Locate the cell with the specified text and output its [x, y] center coordinate. 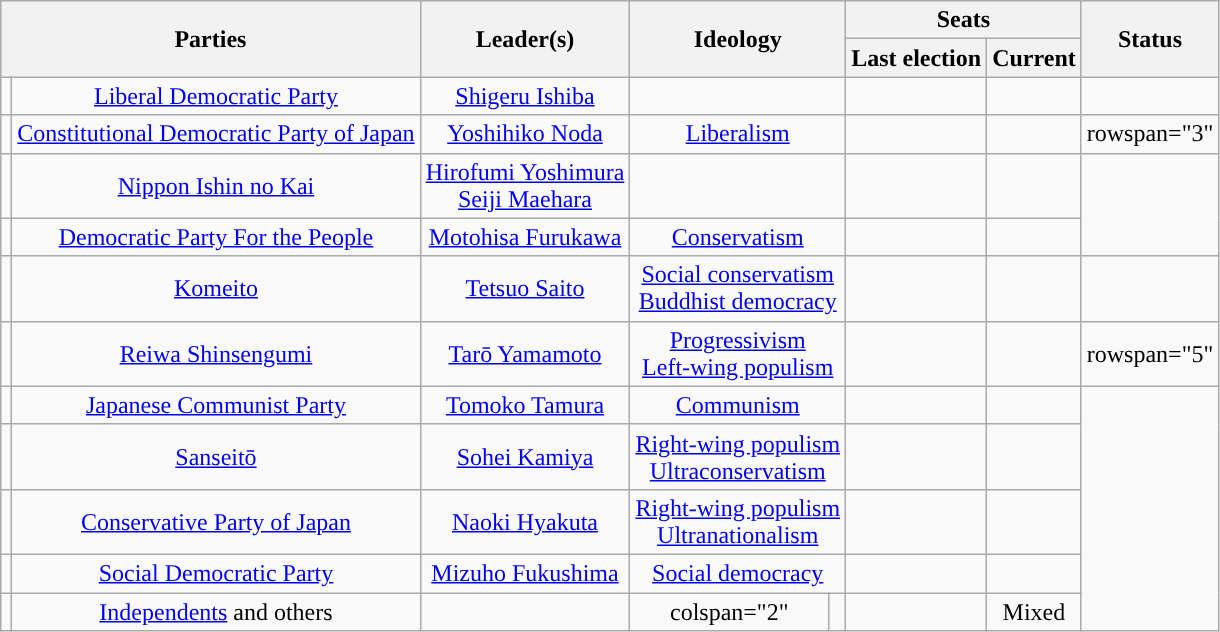
Current [1034, 58]
Komeito [216, 288]
Last election [916, 58]
Independents and others [216, 611]
Right-wing populism Ultranationalism [738, 522]
Seats [964, 20]
Nippon Ishin no Kai [216, 186]
Social conservatism Buddhist democracy [738, 288]
Social democracy [738, 573]
Conservatism [738, 237]
Naoki Hyakuta [525, 522]
Leader(s) [525, 39]
Liberalism [738, 134]
Right-wing populism Ultraconservatism [738, 456]
Constitutional Democratic Party of Japan [216, 134]
Shigeru Ishiba [525, 96]
Sohei Kamiya [525, 456]
Motohisa Furukawa [525, 237]
Parties [210, 39]
Hirofumi YoshimuraSeiji Maehara [525, 186]
Tetsuo Saito [525, 288]
Conservative Party of Japan [216, 522]
Liberal Democratic Party [216, 96]
Status [1150, 39]
Ideology [738, 39]
Tomoko Tamura [525, 405]
colspan="2" [730, 611]
Democratic Party For the People [216, 237]
Yoshihiko Noda [525, 134]
Mizuho Fukushima [525, 573]
rowspan="5" [1150, 354]
Tarō Yamamoto [525, 354]
Social Democratic Party [216, 573]
Reiwa Shinsengumi [216, 354]
Sanseitō [216, 456]
rowspan="3" [1150, 134]
Japanese Communist Party [216, 405]
Communism [738, 405]
Mixed [1034, 611]
Progressivism Left-wing populism [738, 354]
